Detect which cell encompasses the target text, then output its [x, y] center coordinate. 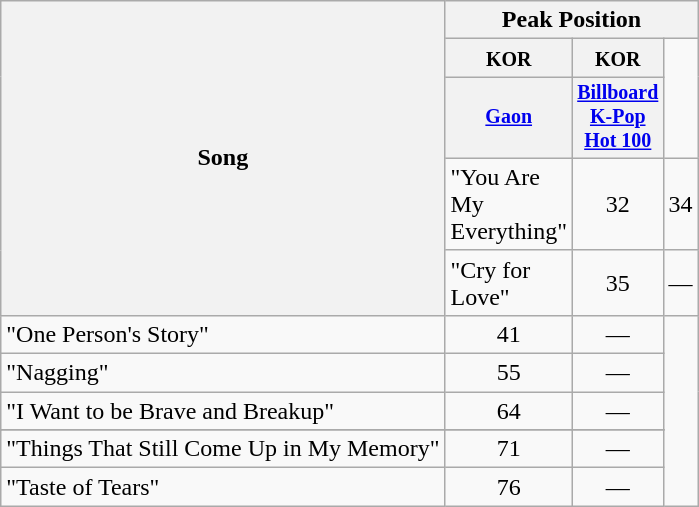
Gaon [509, 118]
"Taste of Tears" [223, 487]
55 [509, 373]
34 [680, 204]
"Cry for Love" [509, 282]
Peak Position [572, 20]
64 [509, 411]
76 [509, 487]
BillboardK-Pop Hot 100 [618, 118]
35 [618, 282]
71 [509, 449]
"I Want to be Brave and Breakup" [223, 411]
"Nagging" [223, 373]
"Things That Still Come Up in My Memory" [223, 449]
Song [223, 158]
41 [509, 334]
"One Person's Story" [223, 334]
"You Are My Everything" [509, 204]
32 [618, 204]
